Locate the cell with the specified text and output its (X, Y) center coordinate. 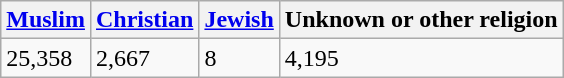
4,195 (421, 58)
25,358 (46, 58)
2,667 (144, 58)
Muslim (46, 20)
Christian (144, 20)
8 (239, 58)
Unknown or other religion (421, 20)
Jewish (239, 20)
